From the cell containing the given text, extract its center point as [x, y] coordinate. 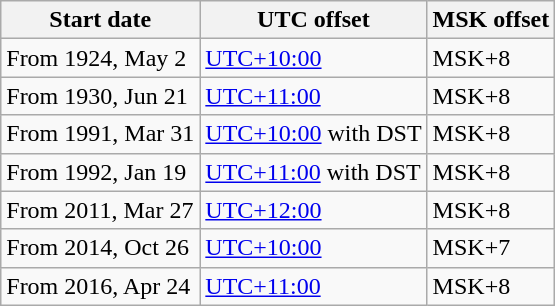
MSK+7 [491, 248]
From 2011, Mar 27 [100, 210]
From 1992, Jan 19 [100, 172]
From 2014, Oct 26 [100, 248]
UTC+10:00 with DST [314, 134]
From 2016, Apr 24 [100, 286]
UTC offset [314, 20]
Start date [100, 20]
UTC+11:00 with DST [314, 172]
From 1930, Jun 21 [100, 96]
UTC+12:00 [314, 210]
From 1924, May 2 [100, 58]
From 1991, Mar 31 [100, 134]
MSK offset [491, 20]
